Extract the [x, y] coordinate from the center of the cell holding the provided text.  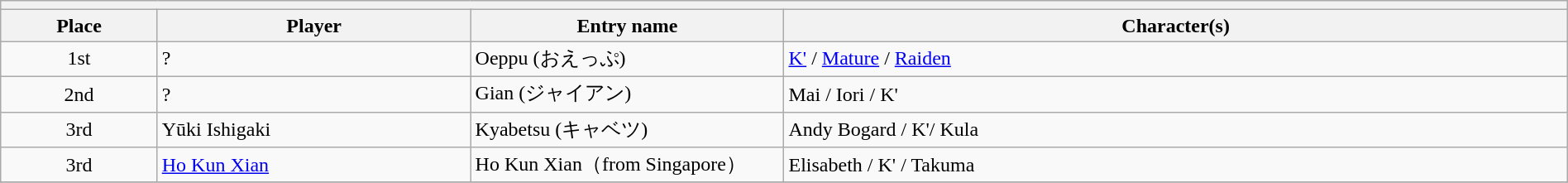
Character(s) [1176, 26]
Yūki Ishigaki [314, 129]
Place [79, 26]
Mai / Iori / K' [1176, 94]
Gian (ジャイアン) [627, 94]
Kyabetsu (キャベツ) [627, 129]
Ho Kun Xian [314, 166]
1st [79, 60]
Oeppu (おえっぷ) [627, 60]
Entry name [627, 26]
K' / Mature / Raiden [1176, 60]
2nd [79, 94]
Player [314, 26]
Ho Kun Xian（from Singapore） [627, 166]
Andy Bogard / K'/ Kula [1176, 129]
Elisabeth / K' / Takuma [1176, 166]
